From the cell containing the given text, extract its center point as (x, y) coordinate. 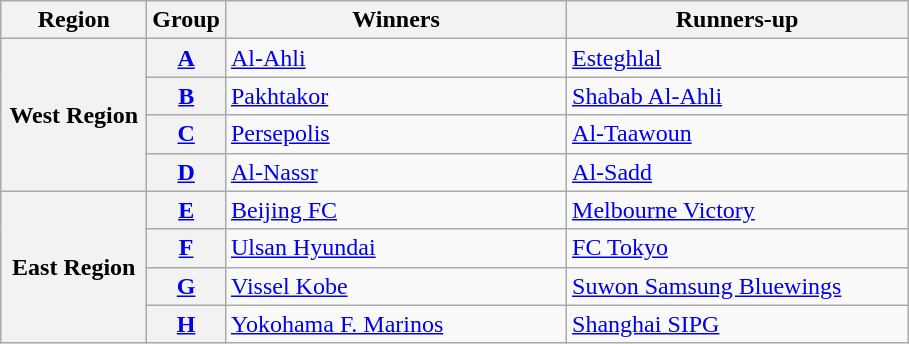
Yokohama F. Marinos (396, 324)
H (186, 324)
E (186, 210)
Runners-up (738, 20)
Group (186, 20)
Suwon Samsung Bluewings (738, 286)
Region (74, 20)
A (186, 58)
Winners (396, 20)
Shanghai SIPG (738, 324)
Al-Taawoun (738, 134)
Vissel Kobe (396, 286)
D (186, 172)
Al-Nassr (396, 172)
Al-Sadd (738, 172)
Esteghlal (738, 58)
Ulsan Hyundai (396, 248)
Al-Ahli (396, 58)
East Region (74, 267)
Beijing FC (396, 210)
West Region (74, 115)
G (186, 286)
Melbourne Victory (738, 210)
B (186, 96)
FC Tokyo (738, 248)
Shabab Al-Ahli (738, 96)
C (186, 134)
Pakhtakor (396, 96)
F (186, 248)
Persepolis (396, 134)
